Find where the given text appears and provide that cell's center as (X, Y) coordinate. 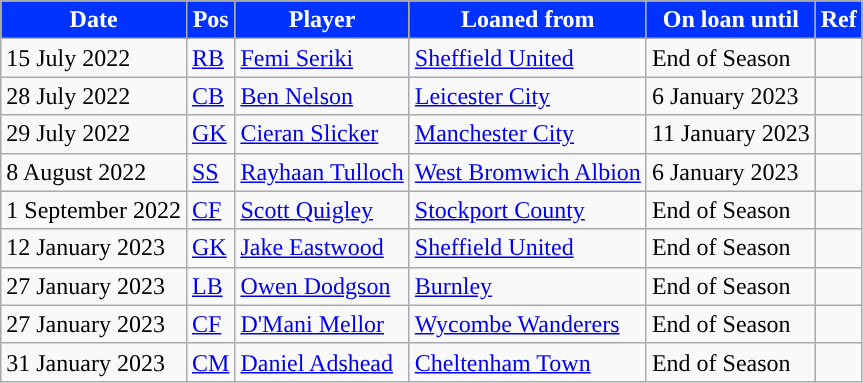
Date (94, 20)
SS (210, 172)
Ben Nelson (322, 96)
Owen Dodgson (322, 286)
8 August 2022 (94, 172)
RB (210, 58)
West Bromwich Albion (528, 172)
Wycombe Wanderers (528, 324)
Leicester City (528, 96)
Loaned from (528, 20)
11 January 2023 (730, 134)
CM (210, 362)
Player (322, 20)
Stockport County (528, 210)
Manchester City (528, 134)
15 July 2022 (94, 58)
Scott Quigley (322, 210)
D'Mani Mellor (322, 324)
1 September 2022 (94, 210)
Pos (210, 20)
Cieran Slicker (322, 134)
LB (210, 286)
CB (210, 96)
Rayhaan Tulloch (322, 172)
Burnley (528, 286)
Ref (838, 20)
29 July 2022 (94, 134)
28 July 2022 (94, 96)
31 January 2023 (94, 362)
Femi Seriki (322, 58)
On loan until (730, 20)
Jake Eastwood (322, 248)
Daniel Adshead (322, 362)
Cheltenham Town (528, 362)
12 January 2023 (94, 248)
